Locate the cell with the specified text and output its [X, Y] center coordinate. 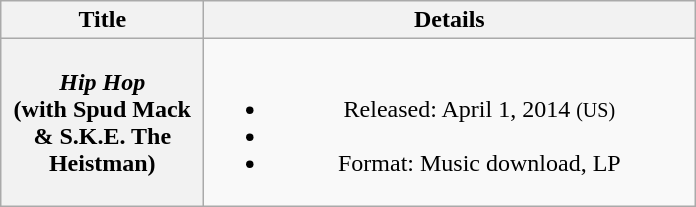
Details [450, 20]
Title [102, 20]
Hip Hop(with Spud Mack & S.K.E. The Heistman) [102, 122]
Released: April 1, 2014 (US)Format: Music download, LP [450, 122]
